Scan for the cell matching the given text and deliver its [x, y] coordinate at center. 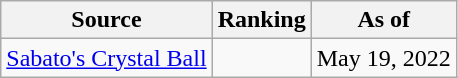
Source [106, 20]
Ranking [262, 20]
Sabato's Crystal Ball [106, 58]
May 19, 2022 [384, 58]
As of [384, 20]
